Return the (x, y) coordinate for the center point of the cell that contains the specified text.  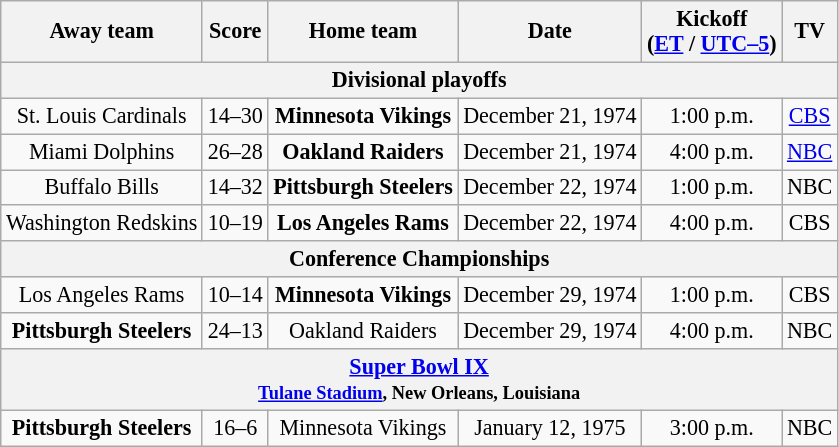
Kickoff(ET / UTC–5) (712, 30)
Washington Redskins (102, 223)
3:00 p.m. (712, 428)
Super Bowl IXTulane Stadium, New Orleans, Louisiana (420, 378)
Away team (102, 30)
Miami Dolphins (102, 151)
Date (550, 30)
14–30 (235, 116)
January 12, 1975 (550, 428)
14–32 (235, 187)
26–28 (235, 151)
St. Louis Cardinals (102, 116)
TV (810, 30)
16–6 (235, 428)
10–14 (235, 295)
Buffalo Bills (102, 187)
Conference Championships (420, 259)
Divisional playoffs (420, 80)
10–19 (235, 223)
Score (235, 30)
24–13 (235, 330)
Home team (363, 30)
